Capture the cell that displays the provided text and extract its (x, y) central coordinate. 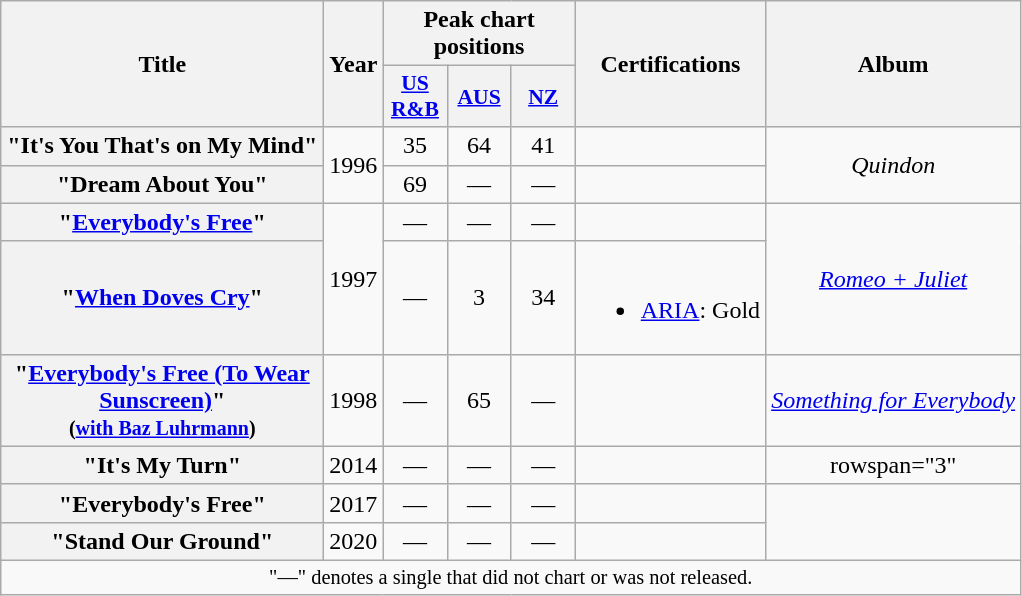
2014 (354, 465)
69 (415, 184)
1997 (354, 278)
Year (354, 64)
34 (543, 298)
"It's You That's on My Mind" (162, 146)
35 (415, 146)
64 (479, 146)
Album (894, 64)
US R&B (415, 96)
NZ (543, 96)
1998 (354, 400)
Peak chart positions (479, 34)
2017 (354, 503)
65 (479, 400)
"It's My Turn" (162, 465)
"When Doves Cry" (162, 298)
2020 (354, 541)
3 (479, 298)
Certifications (670, 64)
AUS (479, 96)
"Dream About You" (162, 184)
"Everybody's Free (To Wear Sunscreen)"(with Baz Luhrmann) (162, 400)
1996 (354, 165)
"—" denotes a single that did not chart or was not released. (511, 577)
Romeo + Juliet (894, 278)
Title (162, 64)
Something for Everybody (894, 400)
"Stand Our Ground" (162, 541)
41 (543, 146)
ARIA: Gold (670, 298)
Quindon (894, 165)
rowspan="3" (894, 465)
